Return the [x, y] coordinate for the center point of the cell that contains the specified text.  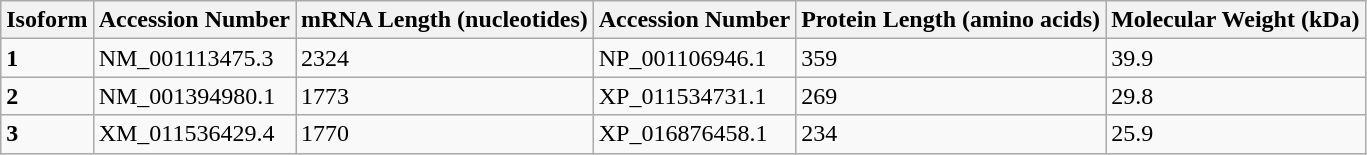
XP_016876458.1 [694, 134]
mRNA Length (nucleotides) [445, 20]
2324 [445, 58]
XP_011534731.1 [694, 96]
359 [951, 58]
1773 [445, 96]
2 [47, 96]
Isoform [47, 20]
269 [951, 96]
29.8 [1236, 96]
NP_001106946.1 [694, 58]
234 [951, 134]
Molecular Weight (kDa) [1236, 20]
XM_011536429.4 [194, 134]
NM_001113475.3 [194, 58]
39.9 [1236, 58]
1 [47, 58]
25.9 [1236, 134]
NM_001394980.1 [194, 96]
Protein Length (amino acids) [951, 20]
1770 [445, 134]
3 [47, 134]
